Detect which cell encompasses the target text, then output its (x, y) center coordinate. 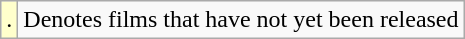
Denotes films that have not yet been released (241, 20)
. (10, 20)
